Search for the cell housing the specified text and yield its [x, y] center coordinate. 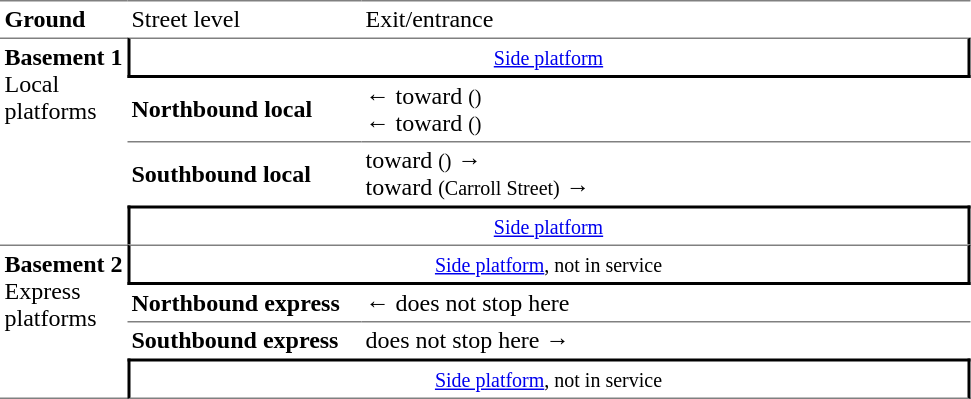
Exit/entrance [666, 19]
Basement 2Express platforms [64, 321]
Northbound local [244, 110]
toward () → toward (Carroll Street) → [666, 174]
← toward ()← toward () [666, 110]
Basement 1Local platforms [64, 142]
Southbound express [244, 340]
Northbound express [244, 304]
Ground [64, 19]
does not stop here → [666, 340]
Street level [244, 19]
← does not stop here [666, 304]
Southbound local [244, 174]
